Identify which cell holds the provided text, then report its [X, Y] central coordinate. 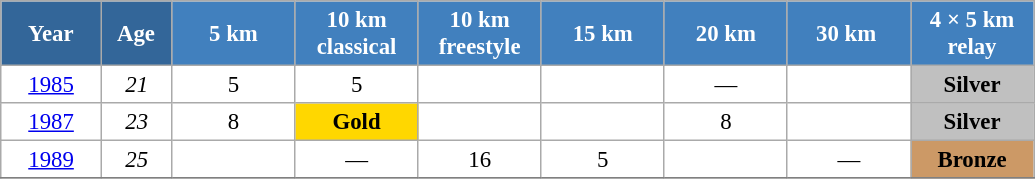
20 km [726, 34]
30 km [848, 34]
Gold [356, 122]
10 km classical [356, 34]
Bronze [972, 160]
23 [136, 122]
1989 [52, 160]
1987 [52, 122]
25 [136, 160]
21 [136, 85]
15 km [602, 34]
4 × 5 km relay [972, 34]
Age [136, 34]
10 km freestyle [480, 34]
5 km [234, 34]
16 [480, 160]
1985 [52, 85]
Year [52, 34]
